Search for the cell housing the specified text and yield its [X, Y] center coordinate. 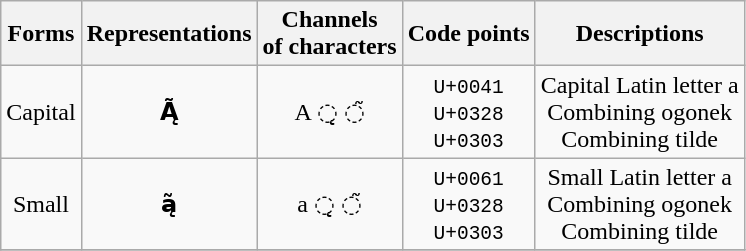
U+0061U+0328U+0303 [468, 204]
ą̃ [169, 204]
Descriptions [640, 34]
Capital [41, 112]
Code points [468, 34]
a ◌̨ ◌̃ [330, 204]
Capital Latin letter aCombining ogonekCombining tilde [640, 112]
A ◌̨ ◌̃ [330, 112]
Representations [169, 34]
U+0041U+0328U+0303 [468, 112]
Small Latin letter aCombining ogonekCombining tilde [640, 204]
Channelsof characters [330, 34]
Small [41, 204]
Ą̃ [169, 112]
Forms [41, 34]
